Search for the cell housing the specified text and yield its (X, Y) center coordinate. 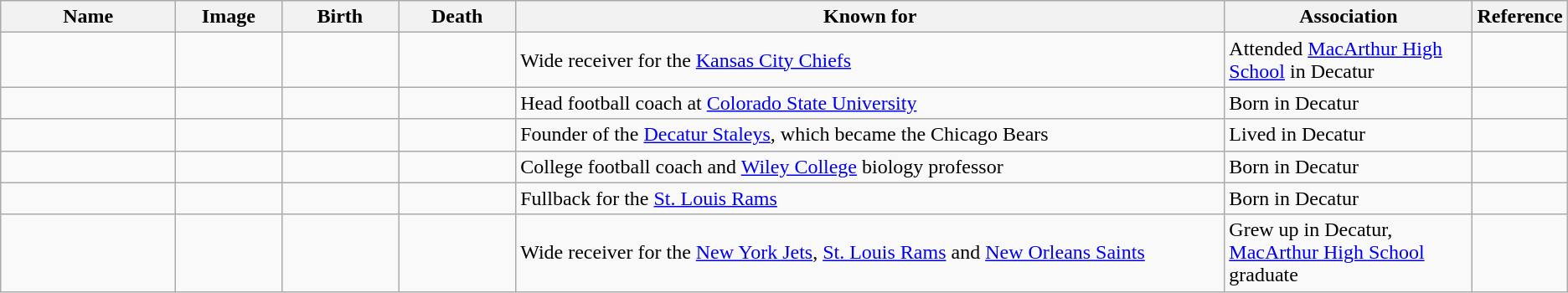
Death (457, 17)
Image (229, 17)
Association (1349, 17)
Head football coach at Colorado State University (870, 103)
Grew up in Decatur, MacArthur High School graduate (1349, 253)
Lived in Decatur (1349, 135)
Founder of the Decatur Staleys, which became the Chicago Bears (870, 135)
Fullback for the St. Louis Rams (870, 198)
Birth (340, 17)
Attended MacArthur High School in Decatur (1349, 60)
Wide receiver for the Kansas City Chiefs (870, 60)
Reference (1519, 17)
Name (89, 17)
College football coach and Wiley College biology professor (870, 167)
Wide receiver for the New York Jets, St. Louis Rams and New Orleans Saints (870, 253)
Known for (870, 17)
